Pinpoint the cell where the given text exists, returning its (X, Y) midpoint coordinate. 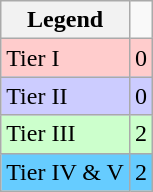
Legend (66, 20)
Tier I (66, 58)
Tier III (66, 134)
Tier II (66, 96)
Tier IV & V (66, 172)
